Determine the (X, Y) coordinate at the center of the cell enclosing the given text.  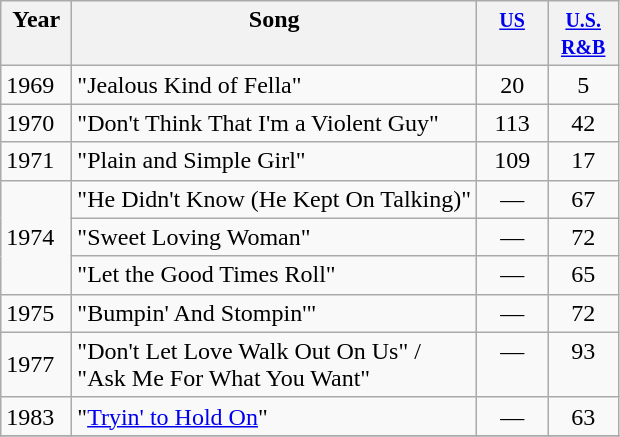
"Jealous Kind of Fella" (274, 85)
65 (584, 275)
1983 (36, 416)
1977 (36, 364)
"He Didn't Know (He Kept On Talking)" (274, 199)
"Don't Think That I'm a Violent Guy" (274, 123)
U.S. R&B (584, 34)
"Tryin' to Hold On" (274, 416)
1970 (36, 123)
67 (584, 199)
1974 (36, 237)
42 (584, 123)
5 (584, 85)
1971 (36, 161)
93 (584, 364)
US (512, 34)
63 (584, 416)
113 (512, 123)
1969 (36, 85)
17 (584, 161)
"Don't Let Love Walk Out On Us" /"Ask Me For What You Want" (274, 364)
"Plain and Simple Girl" (274, 161)
"Let the Good Times Roll" (274, 275)
"Bumpin' And Stompin'" (274, 313)
Song (274, 34)
20 (512, 85)
Year (36, 34)
1975 (36, 313)
109 (512, 161)
"Sweet Loving Woman" (274, 237)
